Identify which cell holds the provided text, then report its (X, Y) central coordinate. 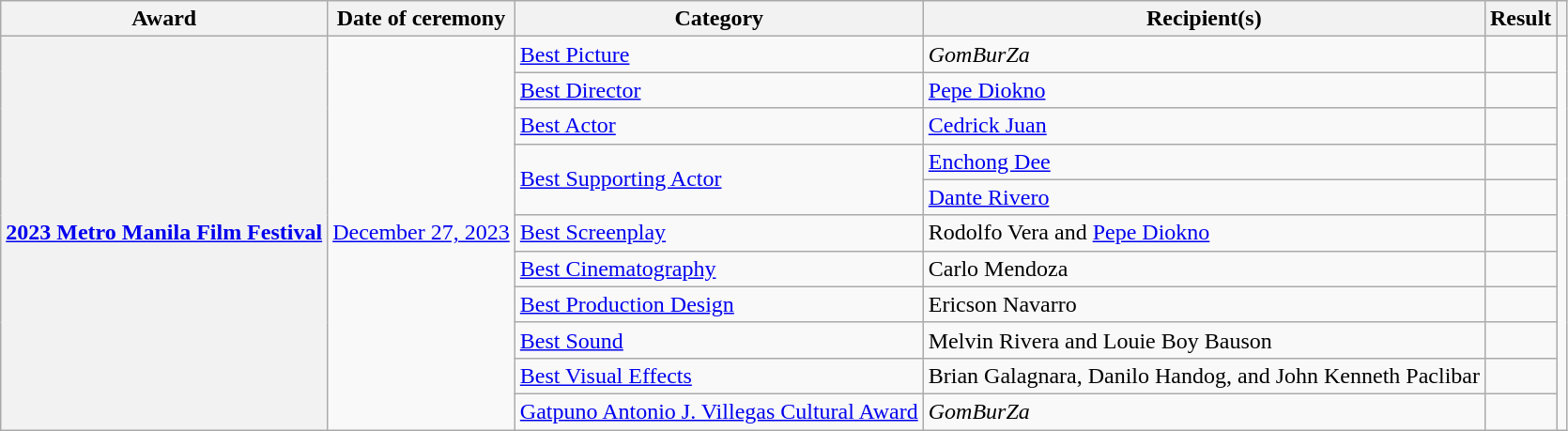
Rodolfo Vera and Pepe Diokno (1204, 233)
Gatpuno Antonio J. Villegas Cultural Award (719, 411)
Best Supporting Actor (719, 179)
Best Picture (719, 54)
Award (164, 19)
Best Cinematography (719, 269)
Ericson Navarro (1204, 304)
Pepe Diokno (1204, 90)
Recipient(s) (1204, 19)
Result (1520, 19)
Category (719, 19)
Cedrick Juan (1204, 126)
Best Sound (719, 340)
2023 Metro Manila Film Festival (164, 233)
Best Screenplay (719, 233)
Date of ceremony (422, 19)
Dante Rivero (1204, 197)
December 27, 2023 (422, 233)
Carlo Mendoza (1204, 269)
Best Director (719, 90)
Brian Galagnara, Danilo Handog, and John Kenneth Paclibar (1204, 376)
Best Actor (719, 126)
Best Visual Effects (719, 376)
Melvin Rivera and Louie Boy Bauson (1204, 340)
Best Production Design (719, 304)
Enchong Dee (1204, 162)
